From the cell containing the given text, extract its center point as [x, y] coordinate. 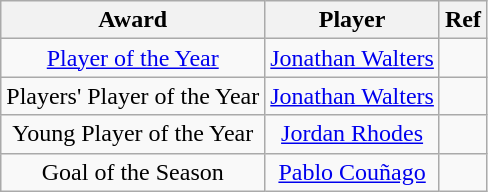
Award [133, 20]
Players' Player of the Year [133, 96]
Ref [462, 20]
Goal of the Season [133, 172]
Player [352, 20]
Player of the Year [133, 58]
Pablo Couñago [352, 172]
Jordan Rhodes [352, 134]
Young Player of the Year [133, 134]
